Capture the cell that displays the provided text and extract its [X, Y] central coordinate. 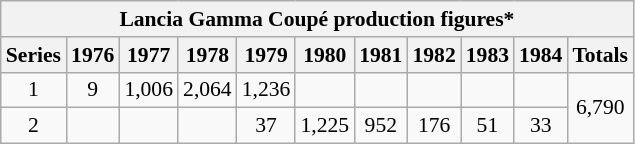
1983 [488, 55]
Lancia Gamma Coupé production figures* [317, 19]
9 [92, 90]
51 [488, 126]
Series [34, 55]
6,790 [600, 108]
1,225 [324, 126]
37 [266, 126]
1981 [380, 55]
2,064 [208, 90]
1979 [266, 55]
1982 [434, 55]
1,006 [148, 90]
33 [540, 126]
1,236 [266, 90]
1 [34, 90]
1984 [540, 55]
952 [380, 126]
1980 [324, 55]
1976 [92, 55]
1978 [208, 55]
2 [34, 126]
1977 [148, 55]
176 [434, 126]
Totals [600, 55]
